From the cell containing the given text, extract its center point as (X, Y) coordinate. 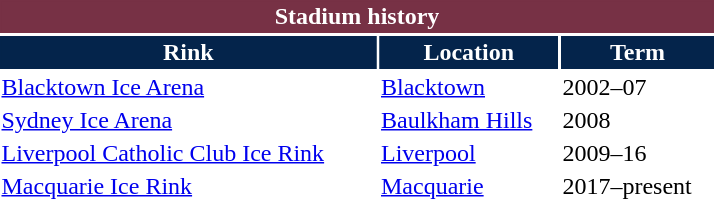
Sydney Ice Arena (188, 120)
Term (638, 52)
Liverpool (469, 153)
Stadium history (357, 16)
Blacktown (469, 87)
Rink (188, 52)
Baulkham Hills (469, 120)
2009–16 (638, 153)
Blacktown Ice Arena (188, 87)
Location (469, 52)
2002–07 (638, 87)
2008 (638, 120)
Liverpool Catholic Club Ice Rink (188, 153)
